Provide the (x, y) coordinate of the cell's center where the given text is located.  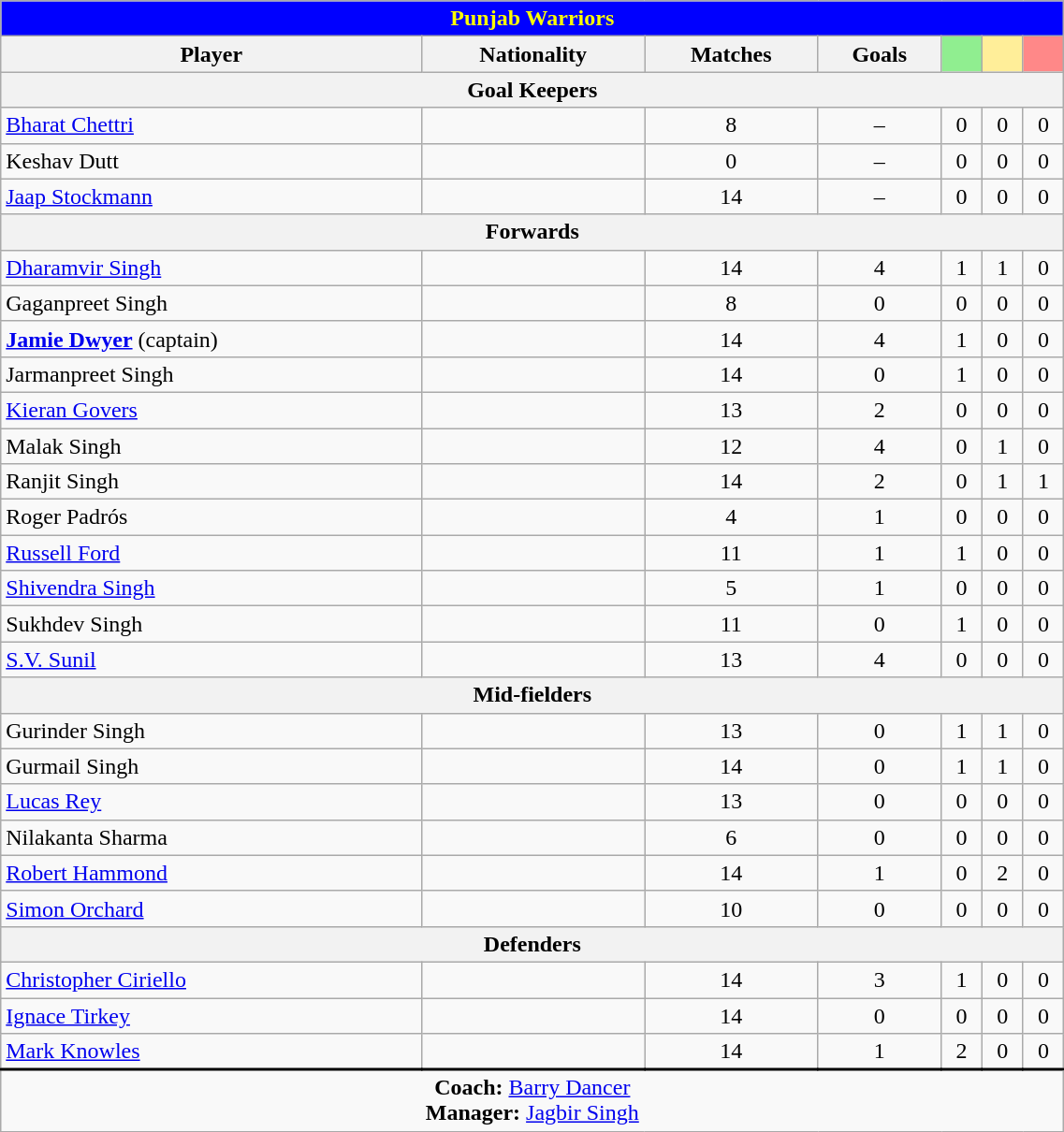
Defenders (532, 944)
Gurmail Singh (211, 766)
Sukhdev Singh (211, 624)
6 (732, 837)
Ignace Tirkey (211, 1015)
Roger Padrós (211, 517)
10 (732, 908)
Matches (732, 54)
Malak Singh (211, 446)
Jamie Dwyer (captain) (211, 339)
Keshav Dutt (211, 161)
Ranjit Singh (211, 482)
Dharamvir Singh (211, 268)
Goals (880, 54)
Gaganpreet Singh (211, 303)
Jarmanpreet Singh (211, 374)
Shivendra Singh (211, 588)
12 (732, 446)
Jaap Stockmann (211, 196)
Lucas Rey (211, 802)
Russell Ford (211, 553)
Nationality (533, 54)
Goal Keepers (532, 90)
Forwards (532, 232)
Christopher Ciriello (211, 980)
Bharat Chettri (211, 125)
Simon Orchard (211, 908)
Punjab Warriors (532, 19)
3 (880, 980)
5 (732, 588)
Nilakanta Sharma (211, 837)
Kieran Govers (211, 410)
Gurinder Singh (211, 731)
Mark Knowles (211, 1052)
S.V. Sunil (211, 660)
Mid-fielders (532, 695)
Player (211, 54)
Coach: Barry Dancer Manager: Jagbir Singh (532, 1100)
Robert Hammond (211, 873)
